Extract the [X, Y] coordinate from the center of the cell holding the provided text.  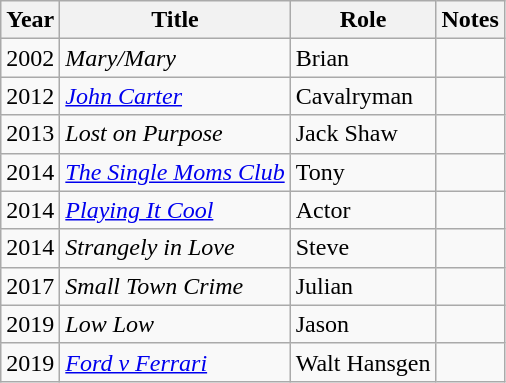
Ford v Ferrari [175, 362]
Lost on Purpose [175, 134]
Jack Shaw [363, 134]
Role [363, 20]
Brian [363, 58]
Julian [363, 286]
Jason [363, 324]
Low Low [175, 324]
The Single Moms Club [175, 172]
2012 [30, 96]
John Carter [175, 96]
Year [30, 20]
Strangely in Love [175, 248]
2013 [30, 134]
2002 [30, 58]
Tony [363, 172]
Steve [363, 248]
Actor [363, 210]
Walt Hansgen [363, 362]
Playing It Cool [175, 210]
Small Town Crime [175, 286]
Notes [470, 20]
Title [175, 20]
2017 [30, 286]
Mary/Mary [175, 58]
Cavalryman [363, 96]
